Provide the (X, Y) coordinate of the cell's center where the given text is located.  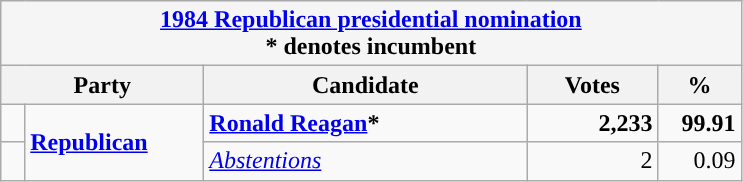
Candidate (366, 85)
% (700, 85)
Republican (114, 142)
1984 Republican presidential nomination* denotes incumbent (371, 34)
Votes (592, 85)
2 (592, 161)
Party (102, 85)
0.09 (700, 161)
99.91 (700, 123)
2,233 (592, 123)
Abstentions (366, 161)
Ronald Reagan* (366, 123)
